Output the [X, Y] coordinate of the center of the cell containing the given text.  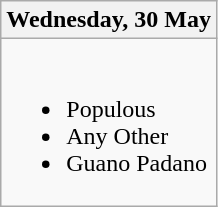
PopulousAny OtherGuano Padano [109, 122]
Wednesday, 30 May [109, 20]
